Return (x, y) of the center of cell containing provided text 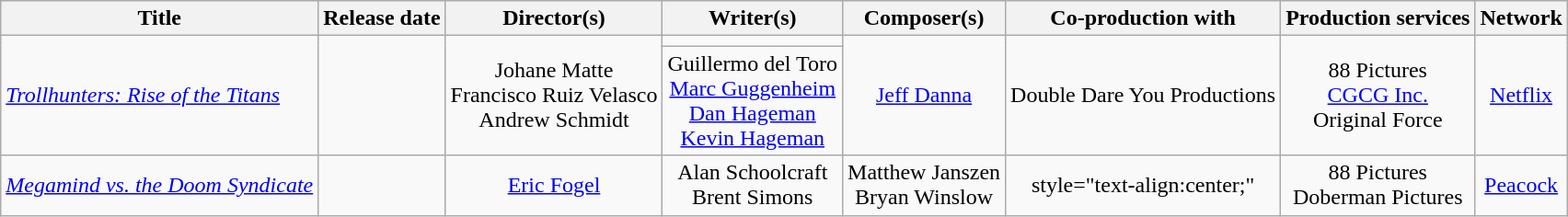
Network (1521, 18)
Eric Fogel (554, 186)
Alan SchoolcraftBrent Simons (753, 186)
Production services (1378, 18)
Director(s) (554, 18)
Double Dare You Productions (1143, 96)
Co-production with (1143, 18)
Title (160, 18)
Netflix (1521, 96)
88 PicturesCGCG Inc.Original Force (1378, 96)
Megamind vs. the Doom Syndicate (160, 186)
Johane MatteFrancisco Ruiz VelascoAndrew Schmidt (554, 96)
Jeff Danna (924, 96)
style="text-align:center;" (1143, 186)
Release date (382, 18)
Trollhunters: Rise of the Titans (160, 96)
Matthew JanszenBryan Winslow (924, 186)
Writer(s) (753, 18)
88 PicturesDoberman Pictures (1378, 186)
Guillermo del ToroMarc GuggenheimDan HagemanKevin Hageman (753, 101)
Composer(s) (924, 18)
Peacock (1521, 186)
